Provide the (x, y) coordinate of the cell's center where the given text is located.  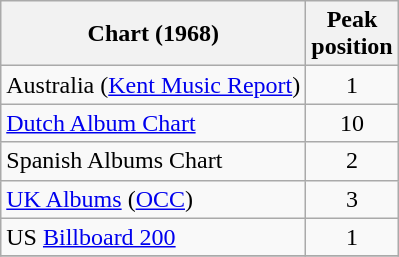
Peakposition (352, 34)
Australia (Kent Music Report) (154, 85)
3 (352, 199)
UK Albums (OCC) (154, 199)
Chart (1968) (154, 34)
US Billboard 200 (154, 237)
2 (352, 161)
10 (352, 123)
Spanish Albums Chart (154, 161)
Dutch Album Chart (154, 123)
